Scan for the cell matching the given text and deliver its (x, y) coordinate at center. 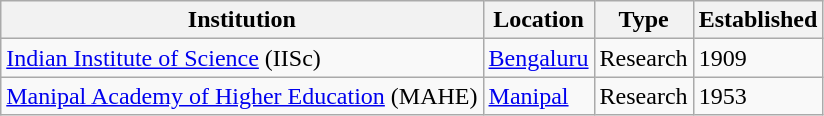
Manipal Academy of Higher Education (MAHE) (242, 96)
Institution (242, 20)
Established (758, 20)
Location (538, 20)
Manipal (538, 96)
1953 (758, 96)
Indian Institute of Science (IISc) (242, 58)
1909 (758, 58)
Type (644, 20)
Bengaluru (538, 58)
